Search for the cell housing the specified text and yield its (x, y) center coordinate. 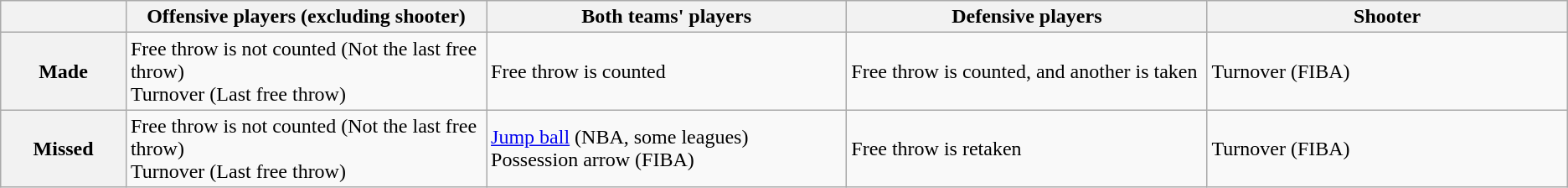
Made (64, 71)
Free throw is counted, and another is taken (1027, 71)
Free throw is counted (667, 71)
Defensive players (1027, 17)
Jump ball (NBA, some leagues) Possession arrow (FIBA) (667, 149)
Missed (64, 149)
Free throw is retaken (1027, 149)
Both teams' players (667, 17)
Offensive players (excluding shooter) (306, 17)
Shooter (1387, 17)
